Locate the cell with the specified text and output its [X, Y] center coordinate. 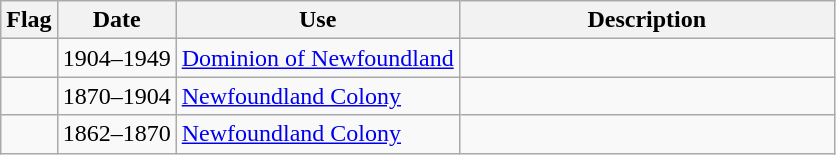
1904–1949 [116, 58]
Date [116, 20]
1870–1904 [116, 96]
Description [646, 20]
Flag [29, 20]
1862–1870 [116, 134]
Dominion of Newfoundland [318, 58]
Use [318, 20]
